Extract the [x, y] coordinate from the center of the cell holding the provided text.  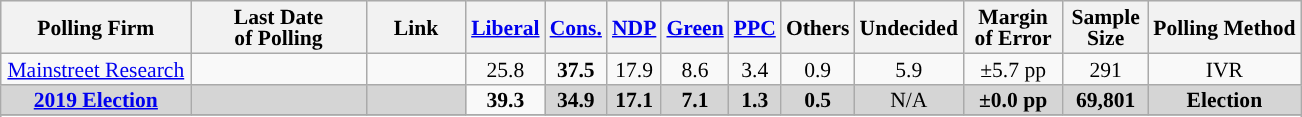
Polling Method [1224, 27]
37.5 [576, 68]
IVR [1224, 68]
±5.7 pp [1013, 68]
Green [694, 27]
1.3 [755, 100]
69,801 [1106, 100]
Mainstreet Research [96, 68]
Election [1224, 100]
Others [818, 27]
291 [1106, 68]
Last Dateof Polling [278, 27]
34.9 [576, 100]
5.9 [909, 68]
3.4 [755, 68]
Liberal [505, 27]
7.1 [694, 100]
NDP [634, 27]
SampleSize [1106, 27]
N/A [909, 100]
2019 Election [96, 100]
8.6 [694, 68]
39.3 [505, 100]
0.9 [818, 68]
Link [416, 27]
±0.0 pp [1013, 100]
Marginof Error [1013, 27]
25.8 [505, 68]
Undecided [909, 27]
Cons. [576, 27]
17.9 [634, 68]
0.5 [818, 100]
PPC [755, 27]
17.1 [634, 100]
Polling Firm [96, 27]
